For the text-containing cell, return its midpoint in (x, y) coordinate format. 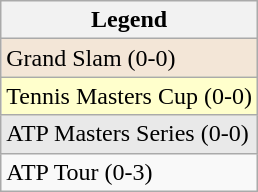
ATP Masters Series (0-0) (130, 134)
Tennis Masters Cup (0-0) (130, 96)
ATP Tour (0-3) (130, 172)
Legend (130, 20)
Grand Slam (0-0) (130, 58)
